Search for the cell housing the specified text and yield its [x, y] center coordinate. 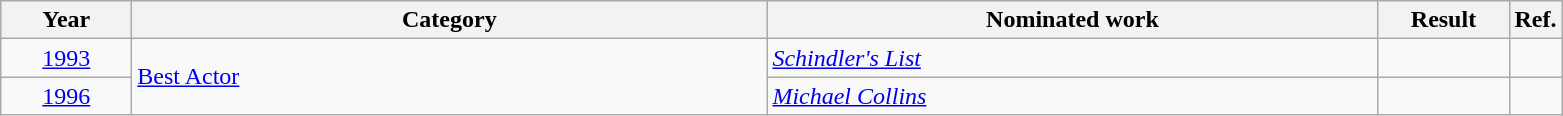
Result [1444, 20]
Best Actor [450, 77]
1993 [66, 58]
Category [450, 20]
1996 [66, 96]
Michael Collins [1072, 96]
Nominated work [1072, 20]
Ref. [1536, 20]
Year [66, 20]
Schindler's List [1072, 58]
